Pinpoint the cell where the given text exists, returning its (x, y) midpoint coordinate. 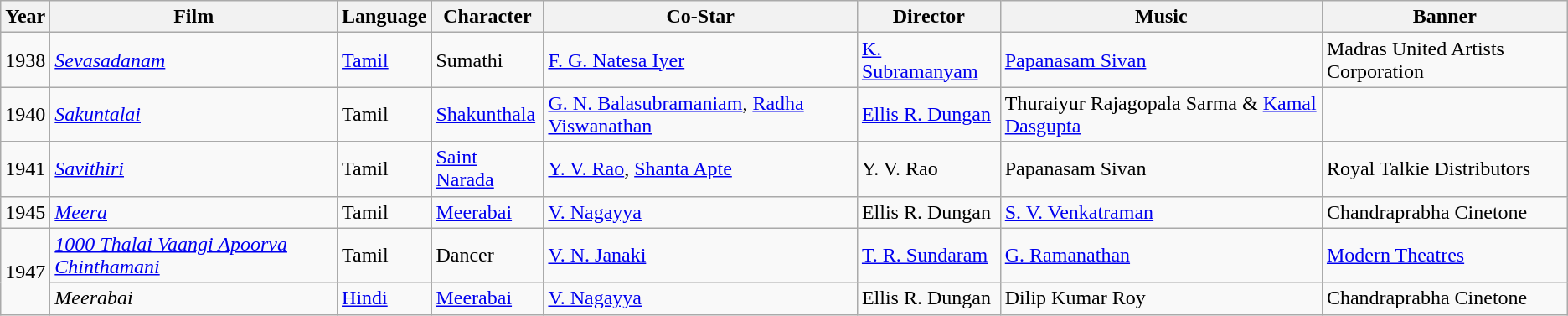
Madras United Artists Corporation (1444, 60)
Saint Narada (487, 169)
F. G. Natesa Iyer (700, 60)
1000 Thalai Vaangi Apoorva Chinthamani (194, 255)
G. N. Balasubramaniam, Radha Viswanathan (700, 114)
V. N. Janaki (700, 255)
Hindi (384, 298)
Music (1161, 17)
Sumathi (487, 60)
Dilip Kumar Roy (1161, 298)
1947 (25, 272)
1941 (25, 169)
1945 (25, 212)
Character (487, 17)
Y. V. Rao, Shanta Apte (700, 169)
Meera (194, 212)
Year (25, 17)
1938 (25, 60)
Royal Talkie Distributors (1444, 169)
Language (384, 17)
Film (194, 17)
G. Ramanathan (1161, 255)
Savithiri (194, 169)
Thuraiyur Rajagopala Sarma & Kamal Dasgupta (1161, 114)
Modern Theatres (1444, 255)
Sevasadanam (194, 60)
Y. V. Rao (928, 169)
1940 (25, 114)
Banner (1444, 17)
Sakuntalai (194, 114)
Co-Star (700, 17)
S. V. Venkatraman (1161, 212)
K. Subramanyam (928, 60)
Shakunthala (487, 114)
Dancer (487, 255)
T. R. Sundaram (928, 255)
Director (928, 17)
